Scan for the cell matching the given text and deliver its [X, Y] coordinate at center. 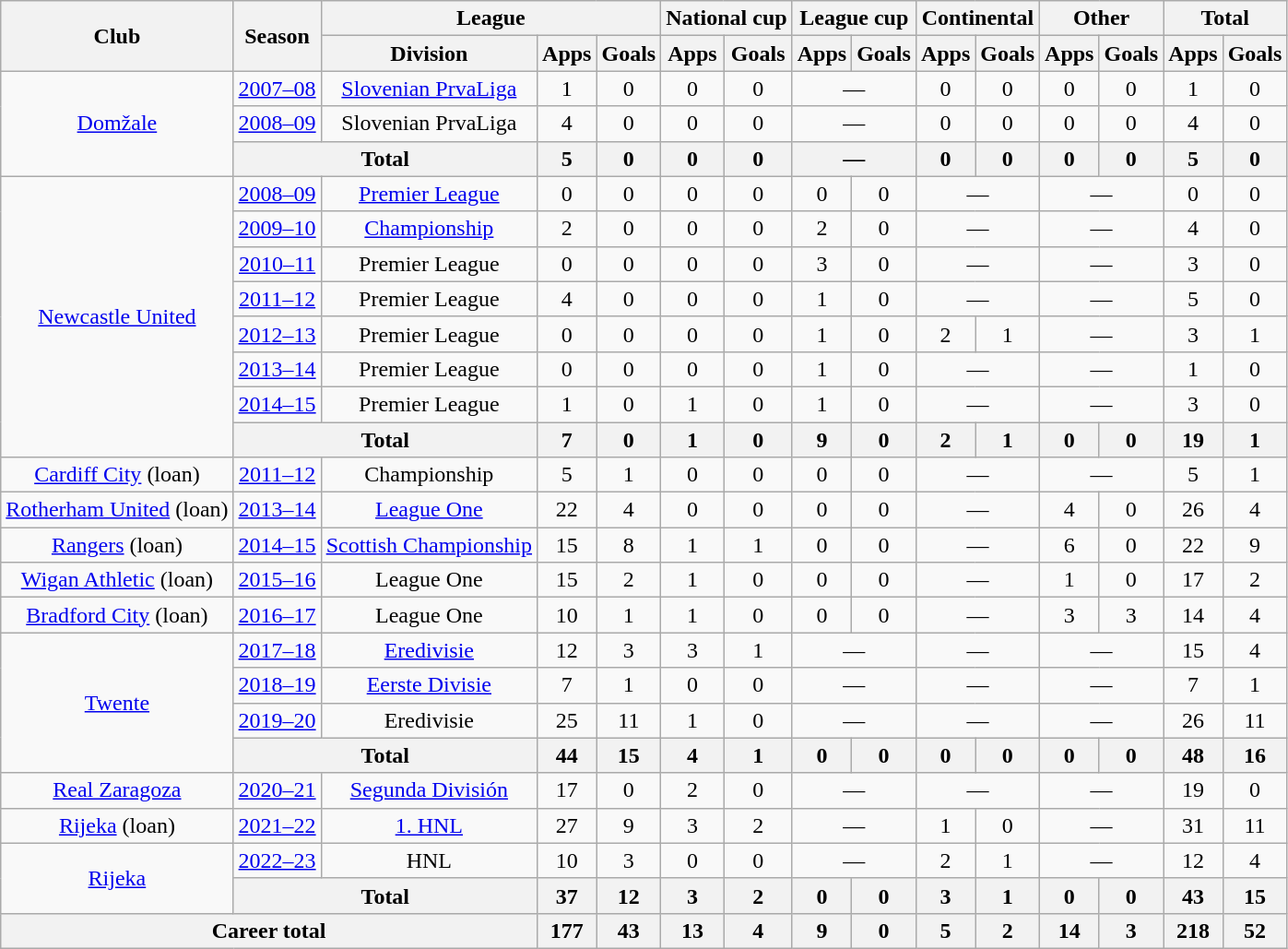
27 [567, 825]
Career total [269, 931]
Scottish Championship [429, 545]
2015–16 [277, 580]
Twente [117, 703]
League cup [854, 18]
25 [567, 720]
2018–19 [277, 685]
2021–22 [277, 825]
Segunda División [429, 790]
6 [1069, 545]
National cup [727, 18]
2017–18 [277, 650]
Eerste Divisie [429, 685]
2010–11 [277, 264]
Newcastle United [117, 316]
Rijeka [117, 878]
13 [692, 931]
16 [1255, 755]
2019–20 [277, 720]
Wigan Athletic (loan) [117, 580]
52 [1255, 931]
League [490, 18]
Real Zaragoza [117, 790]
2020–21 [277, 790]
HNL [429, 860]
Bradford City (loan) [117, 615]
2022–23 [277, 860]
31 [1193, 825]
Rangers (loan) [117, 545]
Club [117, 36]
Season [277, 36]
Rijeka (loan) [117, 825]
Cardiff City (loan) [117, 475]
177 [567, 931]
218 [1193, 931]
1. HNL [429, 825]
48 [1193, 755]
44 [567, 755]
Rotherham United (loan) [117, 510]
2009–10 [277, 229]
2012–13 [277, 334]
2016–17 [277, 615]
2007–08 [277, 89]
Continental [977, 18]
8 [629, 545]
37 [567, 896]
Division [429, 53]
Other [1102, 18]
Domžale [117, 124]
